Search for the cell housing the specified text and yield its [x, y] center coordinate. 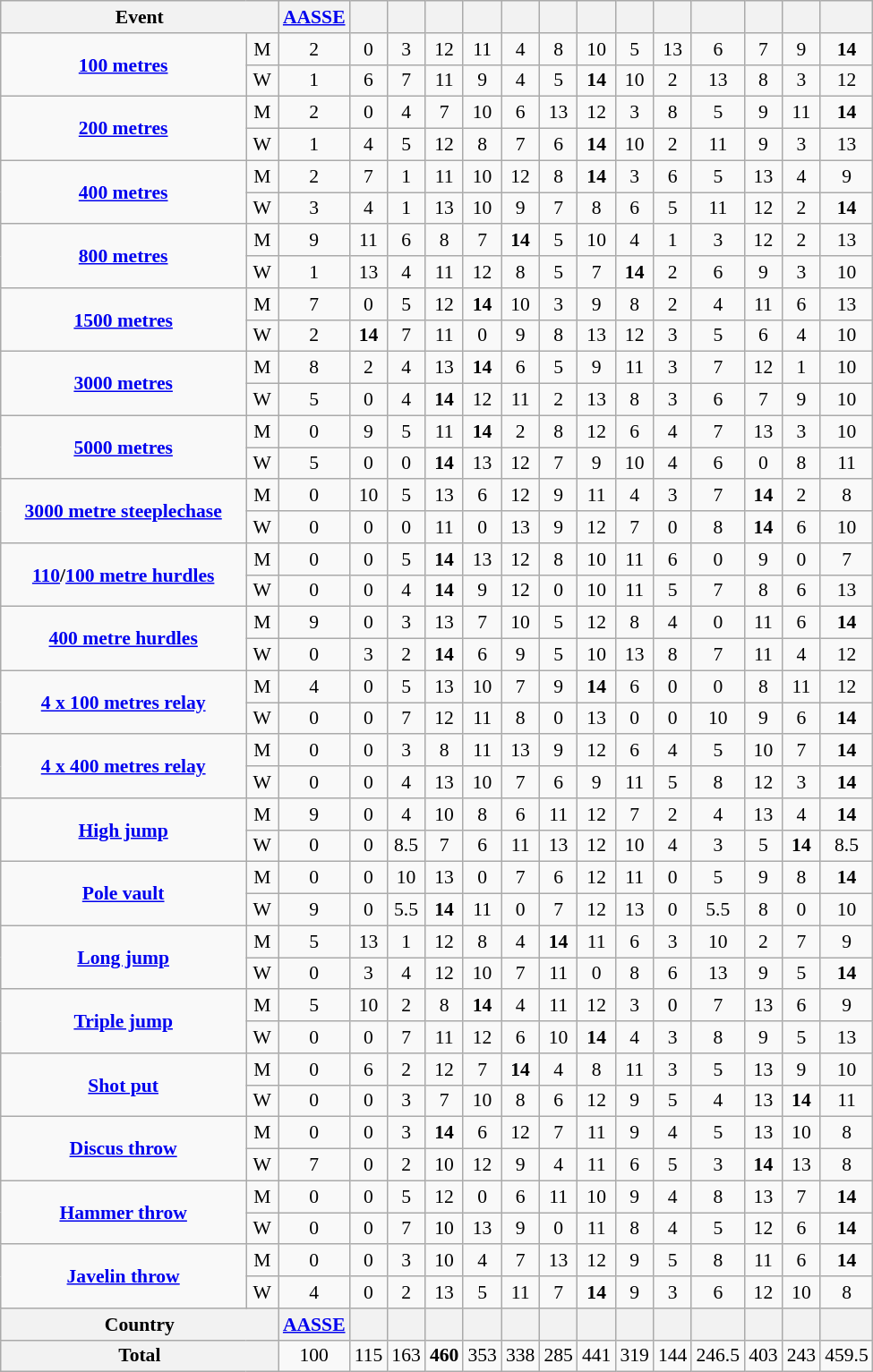
403 [763, 1356]
115 [369, 1356]
100 metres [124, 64]
441 [596, 1356]
5000 metres [124, 447]
3000 metres [124, 383]
353 [482, 1356]
Long jump [124, 958]
Hammer throw [124, 1212]
4 x 400 metres relay [124, 766]
200 metres [124, 129]
Shot put [124, 1085]
Total [140, 1356]
3000 metre steeplechase [124, 512]
800 metres [124, 256]
Javelin throw [124, 1276]
319 [634, 1356]
1500 metres [124, 320]
100 [314, 1356]
144 [673, 1356]
110/100 metre hurdles [124, 575]
400 metres [124, 192]
Triple jump [124, 1022]
400 metre hurdles [124, 639]
338 [521, 1356]
Event [140, 17]
High jump [124, 831]
Discus throw [124, 1149]
163 [407, 1356]
285 [559, 1356]
4 x 100 metres relay [124, 702]
460 [444, 1356]
243 [802, 1356]
459.5 [847, 1356]
246.5 [718, 1356]
Pole vault [124, 893]
Country [140, 1325]
